Provide the [x, y] coordinate of the cell's center where the given text is located.  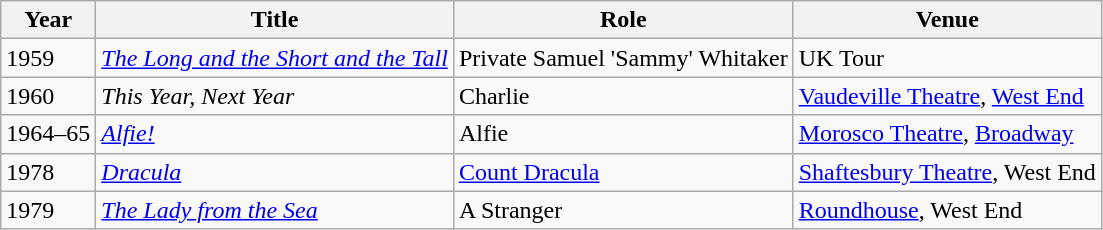
Alfie [623, 134]
This Year, Next Year [275, 96]
UK Tour [947, 58]
Venue [947, 20]
1979 [48, 210]
The Long and the Short and the Tall [275, 58]
Vaudeville Theatre, West End [947, 96]
Count Dracula [623, 172]
Shaftesbury Theatre, West End [947, 172]
A Stranger [623, 210]
Private Samuel 'Sammy' Whitaker [623, 58]
1978 [48, 172]
Charlie [623, 96]
Role [623, 20]
1960 [48, 96]
Title [275, 20]
Alfie! [275, 134]
Morosco Theatre, Broadway [947, 134]
Year [48, 20]
Dracula [275, 172]
1964–65 [48, 134]
1959 [48, 58]
The Lady from the Sea [275, 210]
Roundhouse, West End [947, 210]
